Output the (x, y) coordinate of the center of the cell containing the given text.  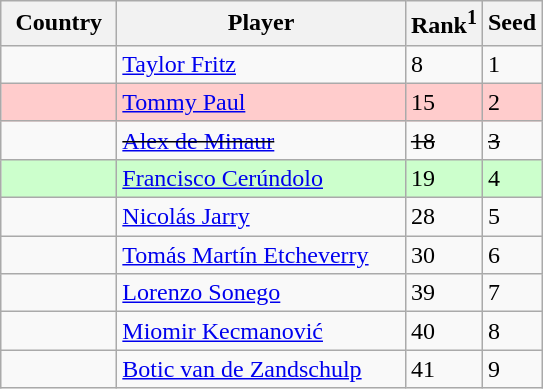
28 (444, 217)
6 (512, 255)
18 (444, 140)
Player (262, 24)
30 (444, 255)
Rank1 (444, 24)
Tomás Martín Etcheverry (262, 255)
4 (512, 178)
1 (512, 64)
Alex de Minaur (262, 140)
7 (512, 293)
Francisco Cerúndolo (262, 178)
2 (512, 102)
15 (444, 102)
3 (512, 140)
Lorenzo Sonego (262, 293)
39 (444, 293)
Country (59, 24)
41 (444, 369)
Botic van de Zandschulp (262, 369)
Nicolás Jarry (262, 217)
Tommy Paul (262, 102)
5 (512, 217)
Taylor Fritz (262, 64)
19 (444, 178)
Miomir Kecmanović (262, 331)
Seed (512, 24)
9 (512, 369)
40 (444, 331)
